Return the [x, y] coordinate for the center point of the cell that contains the specified text.  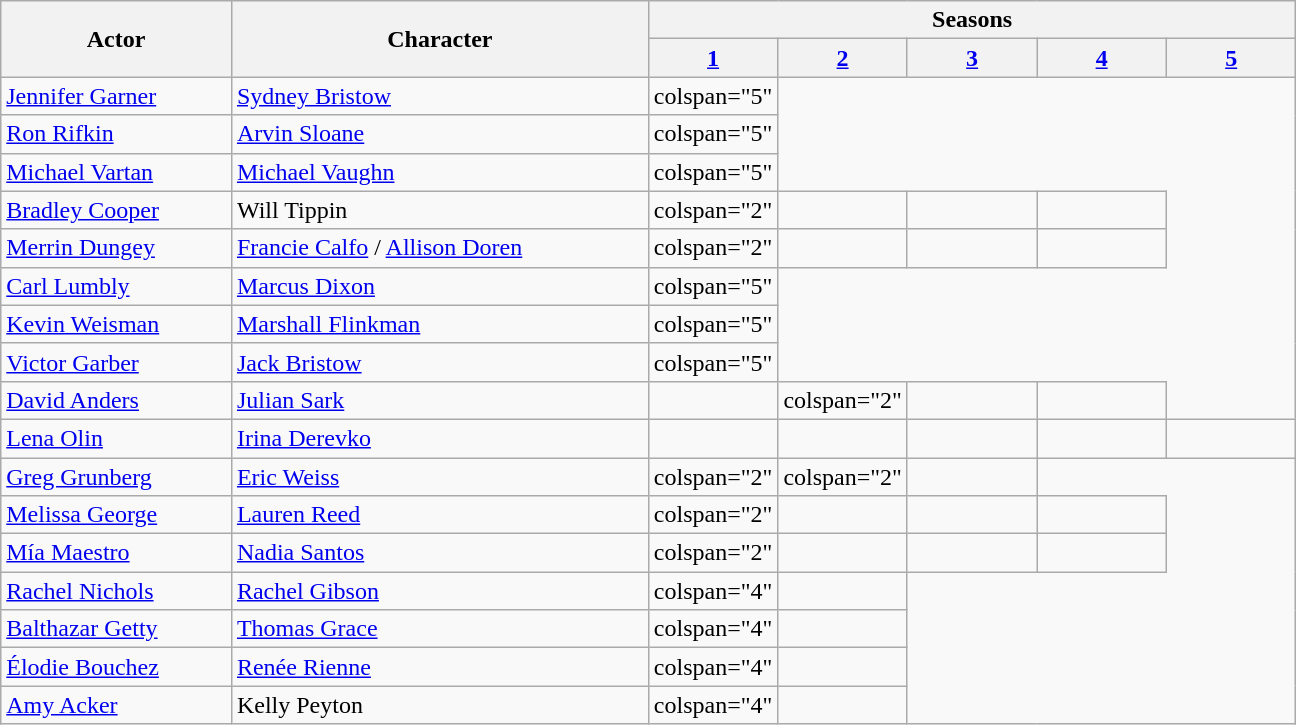
Character [440, 39]
Melissa George [116, 515]
Michael Vaughn [440, 172]
Lena Olin [116, 438]
Irina Derevko [440, 438]
5 [1231, 58]
Merrin Dungey [116, 248]
1 [713, 58]
Mía Maestro [116, 553]
Marcus Dixon [440, 286]
Francie Calfo / Allison Doren [440, 248]
4 [1102, 58]
Michael Vartan [116, 172]
Élodie Bouchez [116, 667]
David Anders [116, 400]
3 [972, 58]
Actor [116, 39]
Marshall Flinkman [440, 324]
Thomas Grace [440, 629]
Jennifer Garner [116, 96]
Eric Weiss [440, 477]
Lauren Reed [440, 515]
Nadia Santos [440, 553]
Balthazar Getty [116, 629]
Will Tippin [440, 210]
Carl Lumbly [116, 286]
Kelly Peyton [440, 705]
Jack Bristow [440, 362]
Arvin Sloane [440, 134]
Sydney Bristow [440, 96]
Rachel Gibson [440, 591]
Amy Acker [116, 705]
Julian Sark [440, 400]
Rachel Nichols [116, 591]
Ron Rifkin [116, 134]
Renée Rienne [440, 667]
Victor Garber [116, 362]
Kevin Weisman [116, 324]
Seasons [972, 20]
2 [843, 58]
Greg Grunberg [116, 477]
Bradley Cooper [116, 210]
